For the text-containing cell, return its midpoint in [x, y] coordinate format. 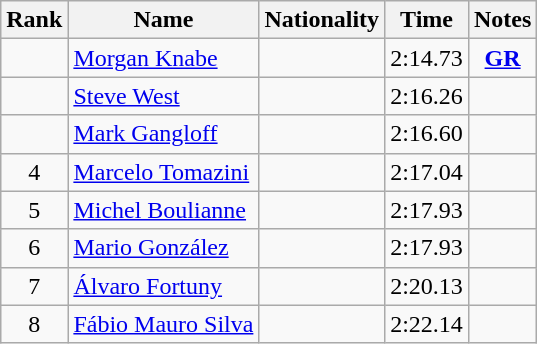
Fábio Mauro Silva [164, 324]
6 [34, 248]
2:17.04 [427, 172]
Time [427, 20]
4 [34, 172]
GR [502, 58]
7 [34, 286]
2:14.73 [427, 58]
Mark Gangloff [164, 134]
Michel Boulianne [164, 210]
Morgan Knabe [164, 58]
2:22.14 [427, 324]
Nationality [322, 20]
2:20.13 [427, 286]
8 [34, 324]
2:16.26 [427, 96]
Name [164, 20]
Marcelo Tomazini [164, 172]
Steve West [164, 96]
Rank [34, 20]
Notes [502, 20]
Álvaro Fortuny [164, 286]
5 [34, 210]
Mario González [164, 248]
2:16.60 [427, 134]
